Find where the given text appears and provide that cell's center as (X, Y) coordinate. 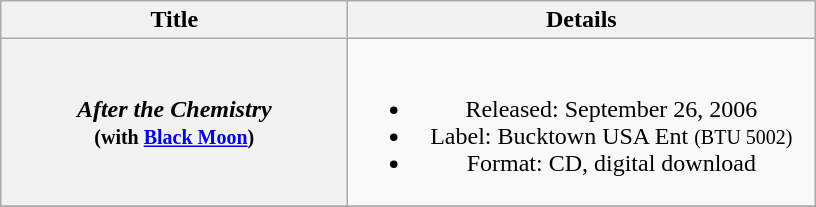
Title (174, 20)
Details (582, 20)
Released: September 26, 2006Label: Bucktown USA Ent (BTU 5002)Format: CD, digital download (582, 122)
After the Chemistry(with Black Moon) (174, 122)
